Provide the (x, y) coordinate of the cell's center where the given text is located.  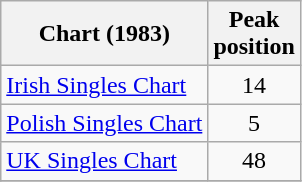
5 (254, 123)
Peakposition (254, 34)
Polish Singles Chart (104, 123)
48 (254, 161)
14 (254, 85)
Irish Singles Chart (104, 85)
Chart (1983) (104, 34)
UK Singles Chart (104, 161)
